Locate the cell with the specified text and output its [x, y] center coordinate. 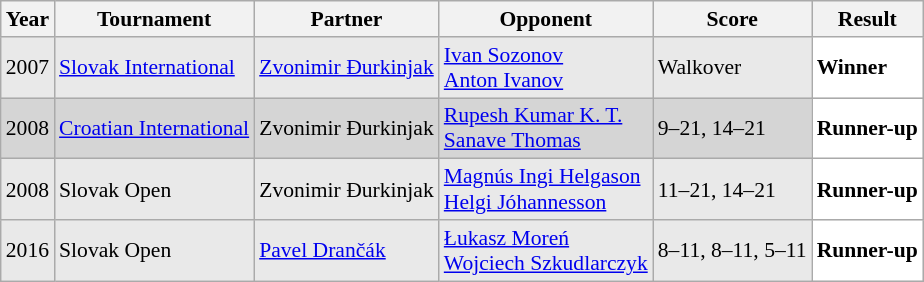
Rupesh Kumar K. T. Sanave Thomas [546, 128]
Tournament [154, 19]
Year [28, 19]
Winner [868, 68]
2016 [28, 250]
Croatian International [154, 128]
Score [732, 19]
Partner [346, 19]
Ivan Sozonov Anton Ivanov [546, 68]
2007 [28, 68]
Slovak International [154, 68]
Walkover [732, 68]
8–11, 8–11, 5–11 [732, 250]
Result [868, 19]
Opponent [546, 19]
9–21, 14–21 [732, 128]
Magnús Ingi Helgason Helgi Jóhannesson [546, 190]
11–21, 14–21 [732, 190]
Łukasz Moreń Wojciech Szkudlarczyk [546, 250]
Pavel Drančák [346, 250]
